For the text-containing cell, return its midpoint in (x, y) coordinate format. 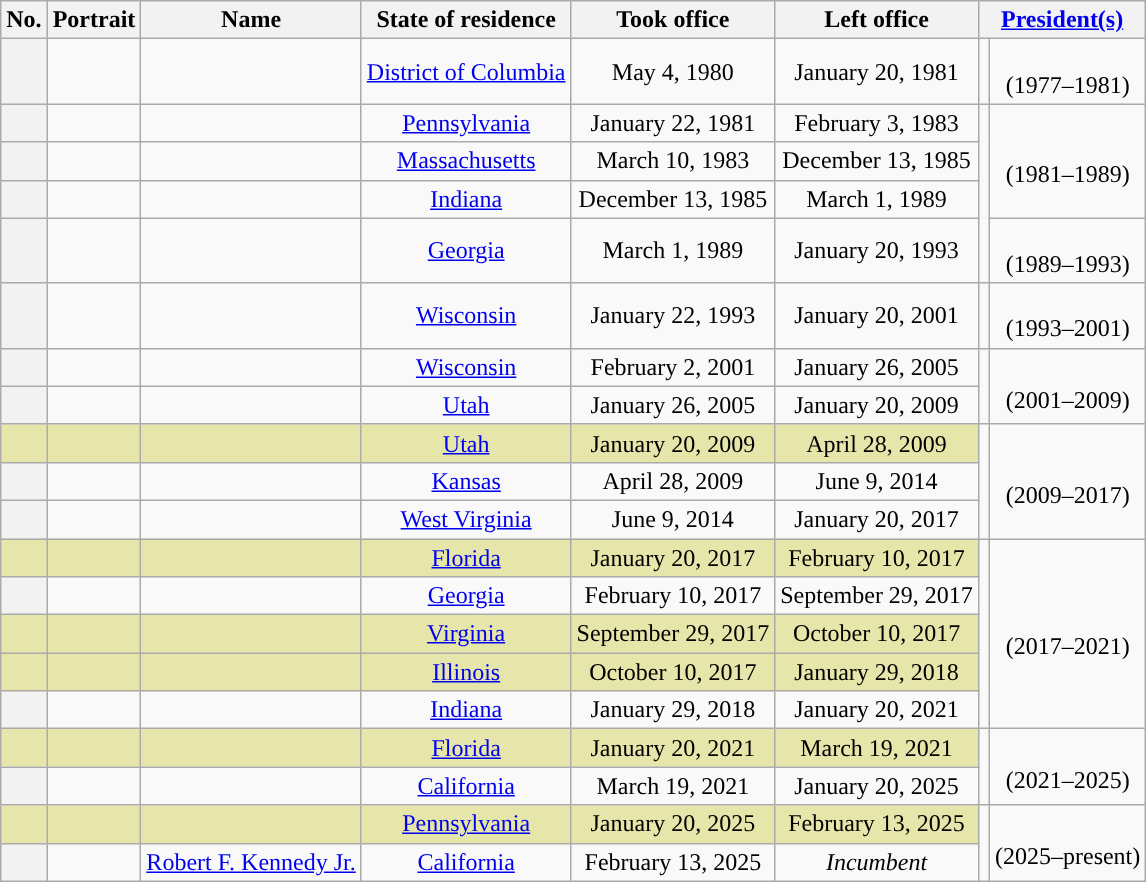
January 20, 1981 (877, 72)
(2017–2021) (1067, 633)
(2009–2017) (1067, 481)
January 20, 2001 (877, 316)
President(s) (1062, 20)
Took office (673, 20)
February 2, 2001 (673, 367)
Illinois (466, 672)
Robert F. Kennedy Jr. (251, 862)
February 3, 1983 (877, 123)
Kansas (466, 481)
March 10, 1983 (673, 161)
No. (24, 20)
Name (251, 20)
Left office (877, 20)
January 20, 1993 (877, 250)
District of Columbia (466, 72)
(1993–2001) (1067, 316)
Incumbent (877, 862)
May 4, 1980 (673, 72)
(1977–1981) (1067, 72)
January 22, 1993 (673, 316)
January 22, 1981 (673, 123)
(2001–2009) (1067, 386)
(2021–2025) (1067, 767)
Virginia (466, 634)
State of residence (466, 20)
Massachusetts (466, 161)
West Virginia (466, 519)
(1989–1993) (1067, 250)
(1981–1989) (1067, 161)
(2025–present) (1067, 843)
Portrait (94, 20)
